Find where the given text appears and provide that cell's center as [x, y] coordinate. 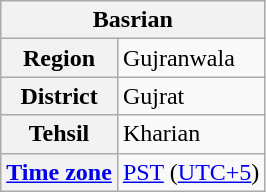
District [60, 96]
Gujranwala [191, 58]
Region [60, 58]
Kharian [191, 134]
Basrian [133, 20]
PST (UTC+5) [191, 172]
Gujrat [191, 96]
Tehsil [60, 134]
Time zone [60, 172]
